For the text-containing cell, return its midpoint in (X, Y) coordinate format. 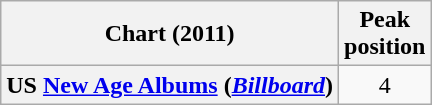
Chart (2011) (170, 34)
4 (385, 85)
Peakposition (385, 34)
US New Age Albums (Billboard) (170, 85)
